Locate the cell with the specified text and output its (x, y) center coordinate. 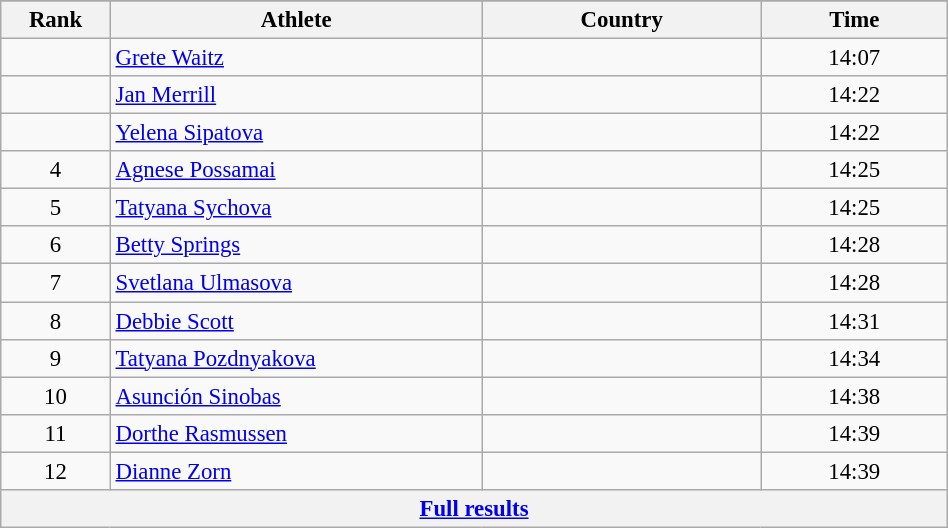
Tatyana Pozdnyakova (296, 358)
6 (56, 245)
Betty Springs (296, 245)
Asunción Sinobas (296, 396)
Full results (474, 509)
Grete Waitz (296, 58)
Yelena Sipatova (296, 133)
4 (56, 170)
Agnese Possamai (296, 170)
Athlete (296, 20)
Rank (56, 20)
14:07 (854, 58)
Tatyana Sychova (296, 208)
10 (56, 396)
Dorthe Rasmussen (296, 433)
Country (622, 20)
14:38 (854, 396)
12 (56, 471)
14:34 (854, 358)
Debbie Scott (296, 321)
5 (56, 208)
Dianne Zorn (296, 471)
7 (56, 283)
Time (854, 20)
Jan Merrill (296, 95)
8 (56, 321)
11 (56, 433)
9 (56, 358)
14:31 (854, 321)
Svetlana Ulmasova (296, 283)
